From the cell containing the given text, extract its center point as [X, Y] coordinate. 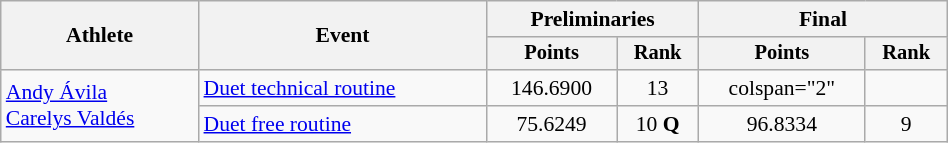
Preliminaries [593, 19]
9 [906, 124]
Duet technical routine [343, 88]
96.8334 [782, 124]
75.6249 [552, 124]
146.6900 [552, 88]
Final [824, 19]
13 [657, 88]
Duet free routine [343, 124]
Andy ÁvilaCarelys Valdés [100, 106]
Event [343, 36]
colspan="2" [782, 88]
Athlete [100, 36]
10 Q [657, 124]
